Locate the cell with the specified text and output its [X, Y] center coordinate. 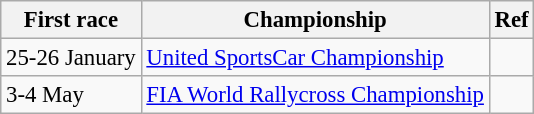
FIA World Rallycross Championship [315, 95]
25-26 January [71, 58]
United SportsCar Championship [315, 58]
3-4 May [71, 95]
First race [71, 20]
Championship [315, 20]
Ref [512, 20]
